From the cell containing the given text, extract its center point as (x, y) coordinate. 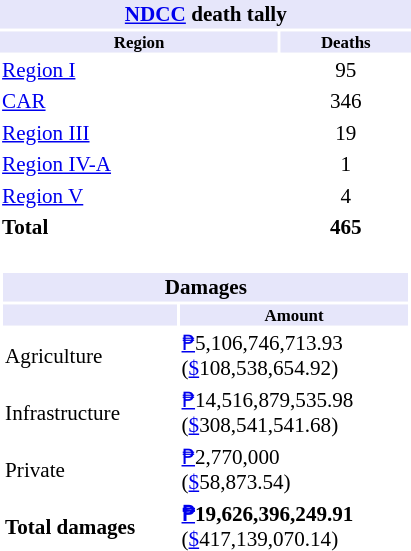
₱14,516,879,535.98($308,541,541.68) (294, 413)
4 (346, 196)
NDCC death tally (206, 14)
465 (346, 227)
95 (346, 70)
₱2,770,000($58,873.54) (294, 470)
Region V (140, 196)
₱5,106,746,713.93($108,538,654.92) (294, 356)
19 (346, 133)
Region I (140, 70)
Amount (294, 316)
Damages (206, 287)
1 (346, 164)
346 (346, 101)
CAR (140, 101)
Region (140, 42)
Infrastructure (90, 413)
Region IV-A (140, 164)
Total (140, 227)
Agriculture (90, 356)
Private (90, 470)
Deaths (346, 42)
Region III (140, 133)
